For the text-containing cell, return its midpoint in [X, Y] coordinate format. 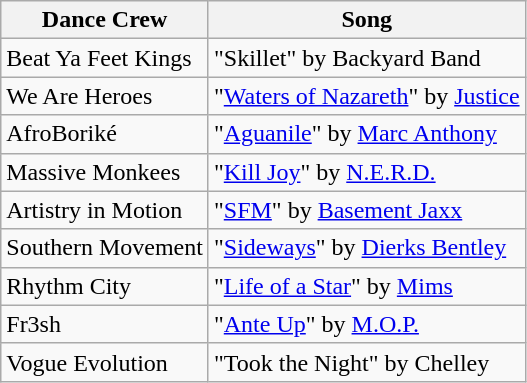
"Waters of Nazareth" by Justice [366, 96]
"Aguanile" by Marc Anthony [366, 134]
"Kill Joy" by N.E.R.D. [366, 172]
Artistry in Motion [105, 210]
Southern Movement [105, 248]
Fr3sh [105, 324]
Beat Ya Feet Kings [105, 58]
"Ante Up" by M.O.P. [366, 324]
Dance Crew [105, 20]
AfroBoriké [105, 134]
Song [366, 20]
"SFM" by Basement Jaxx [366, 210]
Rhythm City [105, 286]
"Life of a Star" by Mims [366, 286]
Massive Monkees [105, 172]
"Skillet" by Backyard Band [366, 58]
We Are Heroes [105, 96]
Vogue Evolution [105, 362]
"Took the Night" by Chelley [366, 362]
"Sideways" by Dierks Bentley [366, 248]
